Determine the (x, y) coordinate at the center of the cell enclosing the given text.  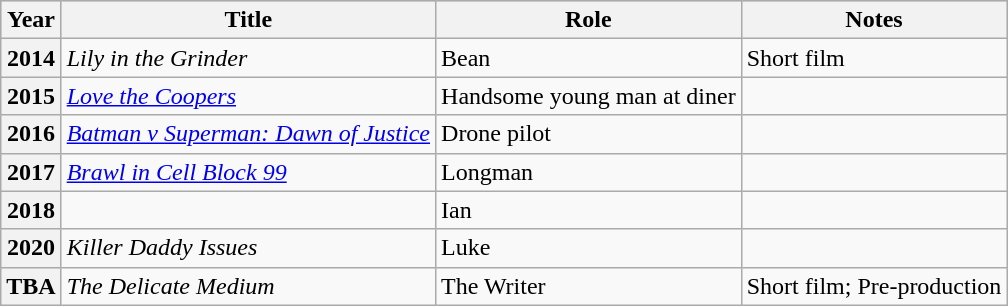
Lily in the Grinder (248, 58)
Killer Daddy Issues (248, 248)
Ian (589, 210)
The Writer (589, 286)
Brawl in Cell Block 99 (248, 172)
2018 (31, 210)
Luke (589, 248)
2017 (31, 172)
Notes (874, 20)
Year (31, 20)
2020 (31, 248)
2014 (31, 58)
Title (248, 20)
2016 (31, 134)
TBA (31, 286)
Drone pilot (589, 134)
The Delicate Medium (248, 286)
Love the Coopers (248, 96)
Batman v Superman: Dawn of Justice (248, 134)
Role (589, 20)
Short film (874, 58)
Handsome young man at diner (589, 96)
Longman (589, 172)
Short film; Pre-production (874, 286)
2015 (31, 96)
Bean (589, 58)
